Output the (X, Y) coordinate of the center of the cell containing the given text.  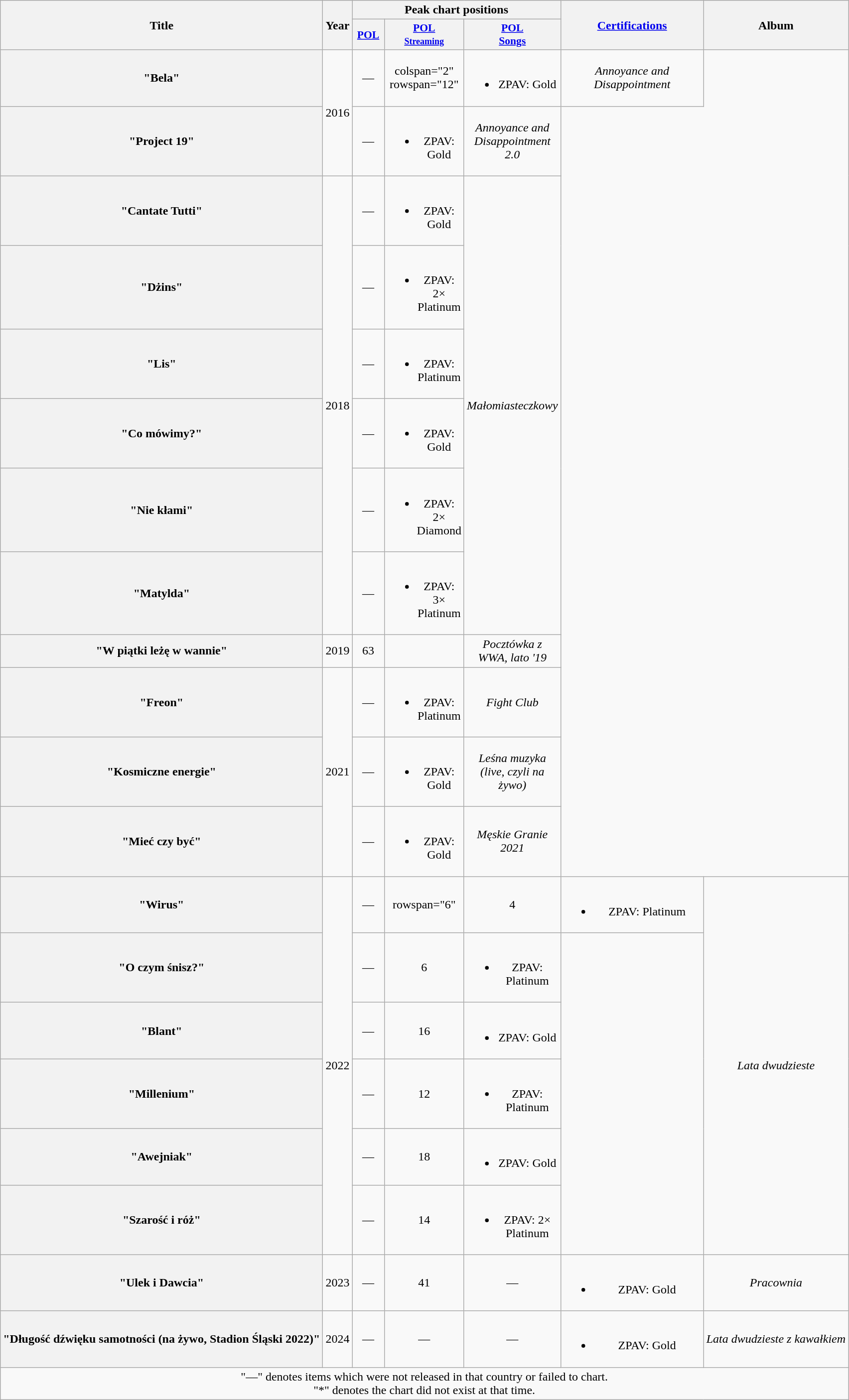
"Długość dźwięku samotności (na żywo, Stadion Śląski 2022)" (161, 1339)
2021 (338, 772)
"Awejniak" (161, 1156)
"Szarość i róż" (161, 1220)
"Millenium" (161, 1094)
18 (424, 1156)
"O czym śnisz?" (161, 968)
Year (338, 25)
"Matylda" (161, 593)
"Ulek i Dawcia" (161, 1283)
"Mieć czy być" (161, 842)
Fight Club (512, 702)
Annoyance and Disappointment (632, 78)
63 (368, 650)
"Bela" (161, 78)
Album (776, 25)
2016 (338, 113)
2022 (338, 1066)
14 (424, 1220)
Lata dwudzieste z kawałkiem (776, 1339)
"Blant" (161, 1031)
ZPAV: 3× Platinum (424, 593)
Lata dwudzieste (776, 1066)
Pracownia (776, 1283)
2018 (338, 405)
41 (424, 1283)
"Dżins" (161, 287)
"Wirus" (161, 904)
Małomiasteczkowy (512, 405)
colspan="2" rowspan="12" (424, 78)
"Lis" (161, 364)
16 (424, 1031)
ZPAV: 2× Diamond (424, 510)
"—" denotes items which were not released in that country or failed to chart."*" denotes the chart did not exist at that time. (424, 1384)
12 (424, 1094)
"Project 19" (161, 141)
4 (512, 904)
"Cantate Tutti" (161, 211)
"Freon" (161, 702)
POLSongs (512, 35)
"Nie kłami" (161, 510)
"W piątki leżę w wannie" (161, 650)
Certifications (632, 25)
2023 (338, 1283)
"Kosmiczne energie" (161, 772)
Title (161, 25)
Męskie Granie 2021 (512, 842)
Annoyance and Disappointment 2.0 (512, 141)
"Co mówimy?" (161, 433)
Peak chart positions (456, 10)
POL (368, 35)
Leśna muzyka (live, czyli na żywo) (512, 772)
2024 (338, 1339)
Pocztówka z WWA, lato '19 (512, 650)
rowspan="6" (424, 904)
2019 (338, 650)
6 (424, 968)
POLStreaming (424, 35)
